For the text-containing cell, return its midpoint in [x, y] coordinate format. 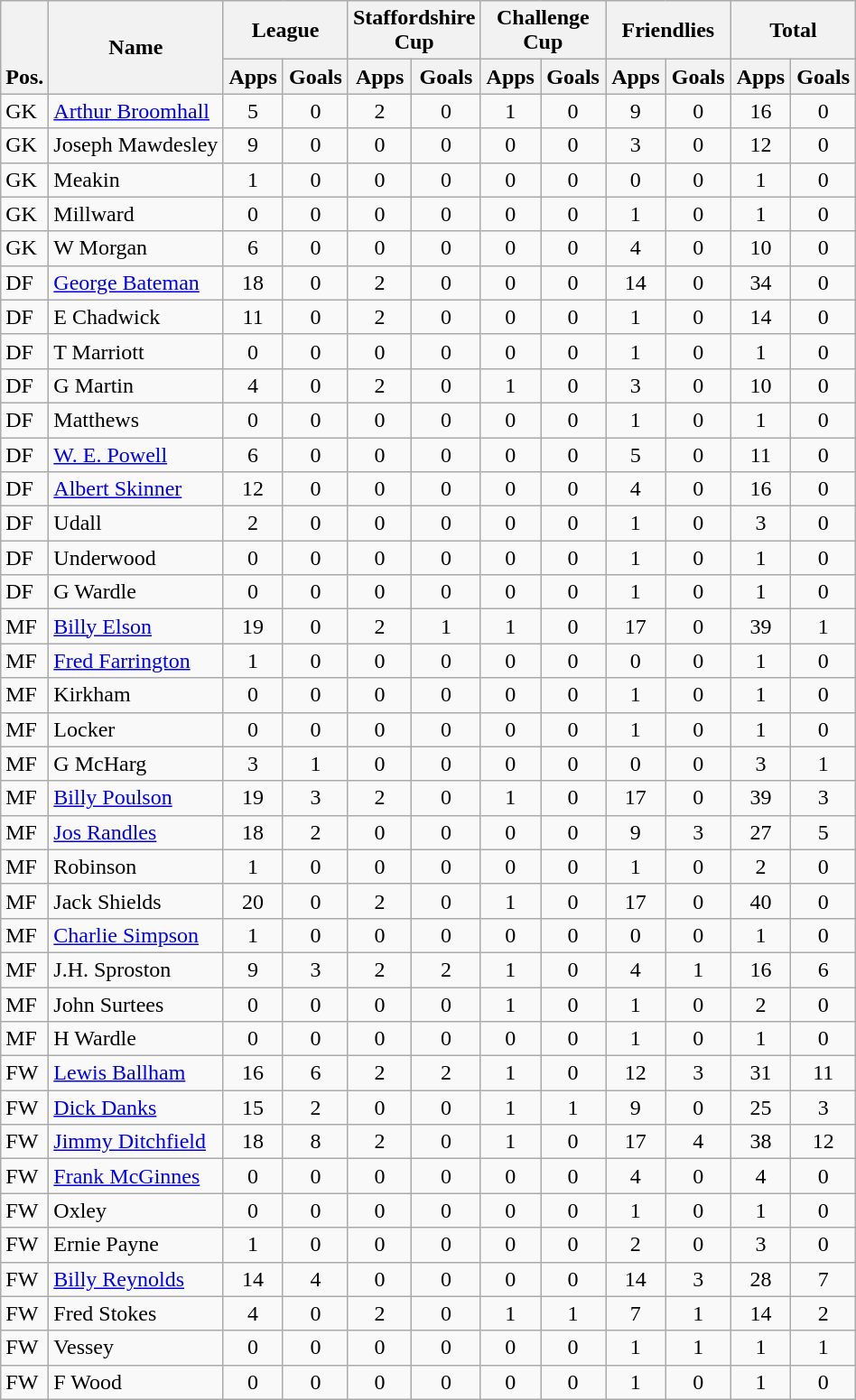
Fred Stokes [135, 1313]
George Bateman [135, 283]
Robinson [135, 867]
Oxley [135, 1210]
H Wardle [135, 1039]
Friendlies [668, 31]
38 [760, 1142]
25 [760, 1108]
Udall [135, 524]
J.H. Sproston [135, 969]
F Wood [135, 1382]
League [285, 31]
T Marriott [135, 351]
15 [253, 1108]
34 [760, 283]
Vessey [135, 1348]
Challenge Cup [544, 31]
Frank McGinnes [135, 1176]
Name [135, 47]
Kirkham [135, 695]
Arthur Broomhall [135, 111]
G Wardle [135, 592]
8 [315, 1142]
Pos. [25, 47]
Ernie Payne [135, 1245]
W Morgan [135, 248]
Jimmy Ditchfield [135, 1142]
Billy Elson [135, 626]
John Surtees [135, 1005]
Joseph Mawdesley [135, 145]
Total [793, 31]
G Martin [135, 385]
W. E. Powell [135, 454]
Meakin [135, 180]
Jack Shields [135, 901]
Locker [135, 729]
Dick Danks [135, 1108]
20 [253, 901]
28 [760, 1279]
27 [760, 832]
Fred Farrington [135, 661]
E Chadwick [135, 317]
Matthews [135, 420]
Underwood [135, 558]
Staffordshire Cup [414, 31]
Millward [135, 214]
G McHarg [135, 764]
31 [760, 1073]
Billy Poulson [135, 798]
Albert Skinner [135, 489]
Billy Reynolds [135, 1279]
Charlie Simpson [135, 935]
Jos Randles [135, 832]
40 [760, 901]
Lewis Ballham [135, 1073]
